Return [X, Y] of the center of cell containing provided text 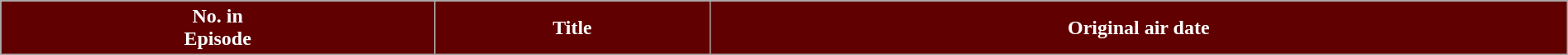
Original air date [1138, 28]
Title [572, 28]
No. inEpisode [218, 28]
